Locate the cell with the specified text and output its (x, y) center coordinate. 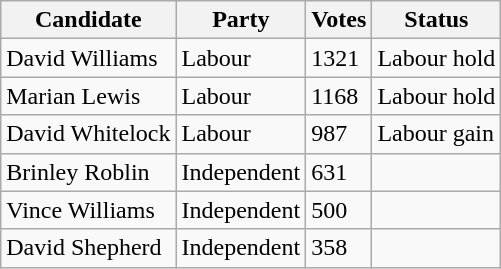
Vince Williams (88, 210)
Party (241, 20)
500 (339, 210)
Brinley Roblin (88, 172)
631 (339, 172)
David Shepherd (88, 248)
Candidate (88, 20)
1321 (339, 58)
Marian Lewis (88, 96)
David Whitelock (88, 134)
987 (339, 134)
Status (436, 20)
David Williams (88, 58)
Votes (339, 20)
358 (339, 248)
Labour gain (436, 134)
1168 (339, 96)
